Return the [x, y] coordinate for the center point of the cell that contains the specified text.  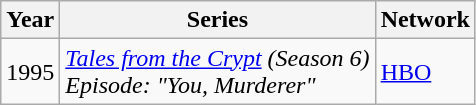
HBO [425, 72]
Series [218, 20]
1995 [30, 72]
Tales from the Crypt (Season 6)Episode: "You, Murderer" [218, 72]
Year [30, 20]
Network [425, 20]
